Find where the given text appears and provide that cell's center as (X, Y) coordinate. 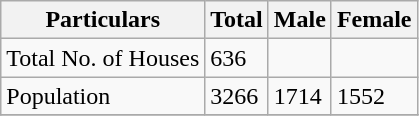
Female (374, 20)
Total No. of Houses (103, 58)
1552 (374, 96)
Population (103, 96)
Male (300, 20)
Total (237, 20)
3266 (237, 96)
Particulars (103, 20)
1714 (300, 96)
636 (237, 58)
